Determine the [X, Y] coordinate at the center of the cell enclosing the given text.  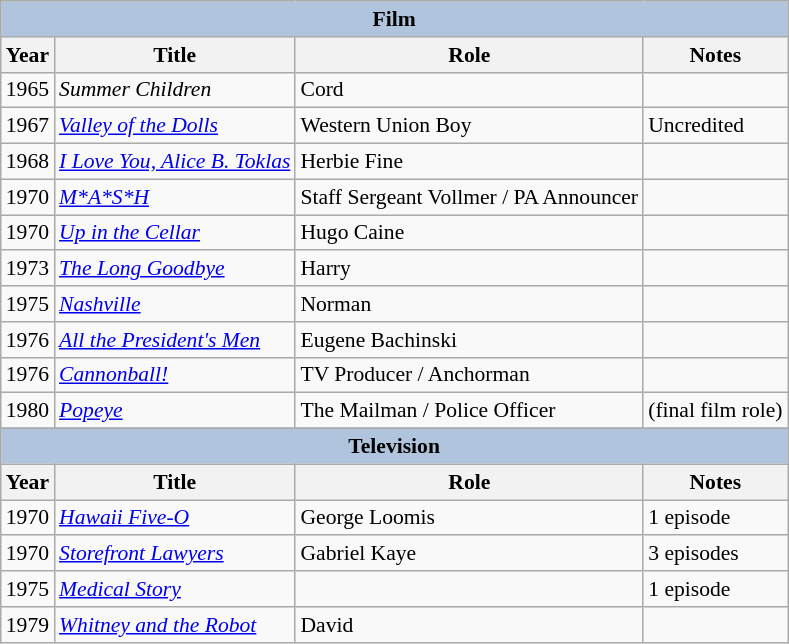
Eugene Bachinski [469, 340]
1967 [28, 126]
Whitney and the Robot [174, 625]
Popeye [174, 411]
All the President's Men [174, 340]
Valley of the Dolls [174, 126]
1973 [28, 269]
1980 [28, 411]
(final film role) [715, 411]
Staff Sergeant Vollmer / PA Announcer [469, 197]
George Loomis [469, 518]
I Love You, Alice B. Toklas [174, 162]
Storefront Lawyers [174, 554]
Harry [469, 269]
1965 [28, 90]
Summer Children [174, 90]
Hawaii Five-O [174, 518]
Uncredited [715, 126]
Film [394, 19]
David [469, 625]
The Long Goodbye [174, 269]
Norman [469, 304]
Hugo Caine [469, 233]
Cannonball! [174, 375]
Herbie Fine [469, 162]
Cord [469, 90]
Western Union Boy [469, 126]
Television [394, 447]
Medical Story [174, 589]
The Mailman / Police Officer [469, 411]
1979 [28, 625]
Gabriel Kaye [469, 554]
1968 [28, 162]
TV Producer / Anchorman [469, 375]
3 episodes [715, 554]
Nashville [174, 304]
Up in the Cellar [174, 233]
M*A*S*H [174, 197]
